Detect which cell encompasses the target text, then output its (X, Y) center coordinate. 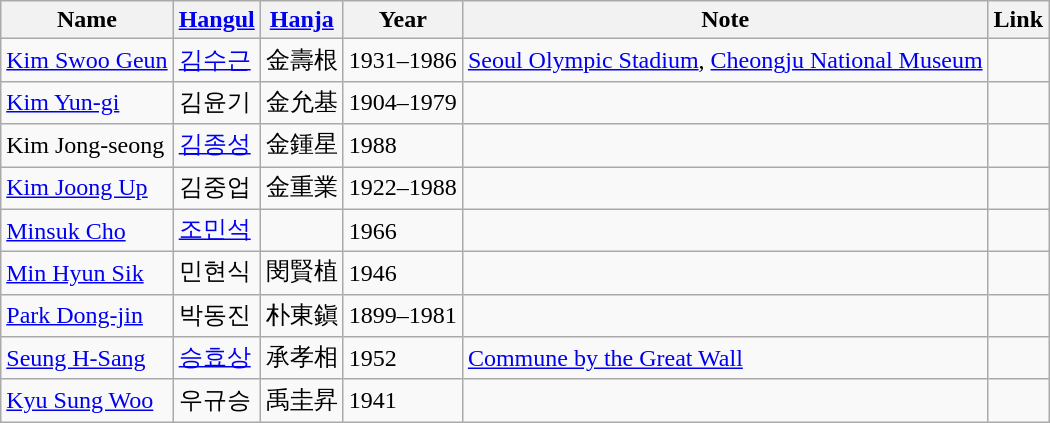
Min Hyun Sik (87, 274)
Note (725, 20)
1946 (402, 274)
김수근 (216, 60)
Hanja (302, 20)
조민석 (216, 230)
閔賢植 (302, 274)
金允基 (302, 102)
Kyu Sung Woo (87, 400)
Park Dong-jin (87, 316)
승효상 (216, 358)
禹圭昇 (302, 400)
김윤기 (216, 102)
朴東鎭 (302, 316)
Commune by the Great Wall (725, 358)
Kim Swoo Geun (87, 60)
1941 (402, 400)
Kim Jong-seong (87, 146)
Seung H-Sang (87, 358)
1931–1986 (402, 60)
1904–1979 (402, 102)
김종성 (216, 146)
Link (1018, 20)
민현식 (216, 274)
Year (402, 20)
Kim Joong Up (87, 188)
金重業 (302, 188)
Seoul Olympic Stadium, Cheongju National Museum (725, 60)
김중업 (216, 188)
1966 (402, 230)
1922–1988 (402, 188)
Name (87, 20)
金鍾星 (302, 146)
Kim Yun-gi (87, 102)
承孝相 (302, 358)
1952 (402, 358)
金壽根 (302, 60)
Minsuk Cho (87, 230)
박동진 (216, 316)
Hangul (216, 20)
우규승 (216, 400)
1899–1981 (402, 316)
1988 (402, 146)
